Locate the cell with the specified text and output its [X, Y] center coordinate. 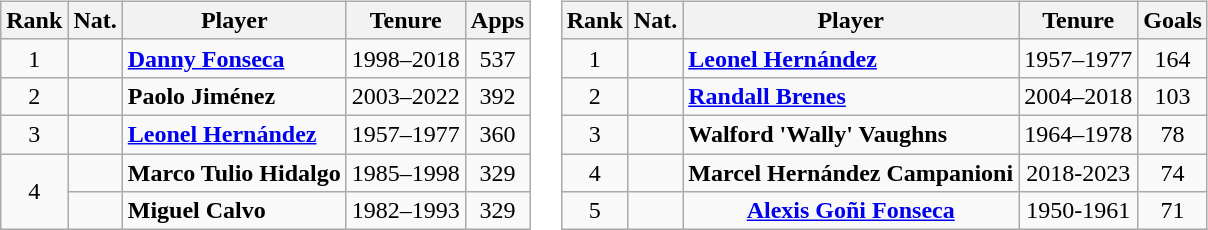
1998–2018 [406, 58]
360 [497, 134]
Goals [1173, 20]
164 [1173, 58]
Randall Brenes [851, 96]
103 [1173, 96]
Marcel Hernández Campanioni [851, 173]
5 [594, 211]
1950-1961 [1078, 211]
537 [497, 58]
Miguel Calvo [234, 211]
71 [1173, 211]
78 [1173, 134]
Danny Fonseca [234, 58]
2003–2022 [406, 96]
2004–2018 [1078, 96]
Paolo Jiménez [234, 96]
1982–1993 [406, 211]
Walford 'Wally' Vaughns [851, 134]
Marco Tulio Hidalgo [234, 173]
1964–1978 [1078, 134]
2018-2023 [1078, 173]
Apps [497, 20]
74 [1173, 173]
392 [497, 96]
Alexis Goñi Fonseca [851, 211]
1985–1998 [406, 173]
